For the text-containing cell, return its midpoint in (x, y) coordinate format. 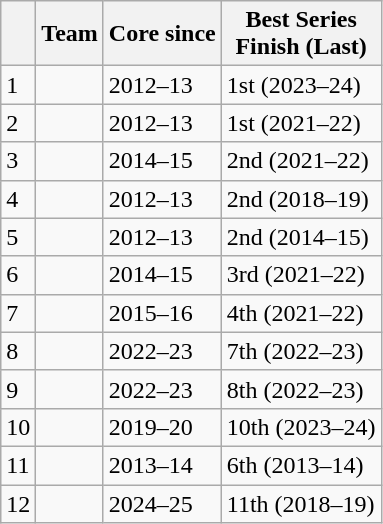
6 (18, 275)
12 (18, 503)
2nd (2021–22) (301, 161)
10th (2023–24) (301, 427)
11 (18, 465)
1 (18, 85)
Core since (162, 34)
2nd (2018–19) (301, 199)
Team (70, 34)
4th (2021–22) (301, 313)
5 (18, 237)
2 (18, 123)
2nd (2014–15) (301, 237)
3 (18, 161)
Best SeriesFinish (Last) (301, 34)
2019–20 (162, 427)
11th (2018–19) (301, 503)
10 (18, 427)
4 (18, 199)
2015–16 (162, 313)
7 (18, 313)
8th (2022–23) (301, 389)
8 (18, 351)
2024–25 (162, 503)
7th (2022–23) (301, 351)
3rd (2021–22) (301, 275)
1st (2023–24) (301, 85)
1st (2021–22) (301, 123)
9 (18, 389)
2013–14 (162, 465)
6th (2013–14) (301, 465)
